Capture the cell that displays the provided text and extract its [x, y] central coordinate. 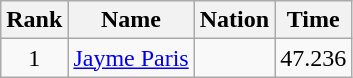
47.236 [314, 58]
Nation [234, 20]
Time [314, 20]
Jayme Paris [131, 58]
Name [131, 20]
Rank [34, 20]
1 [34, 58]
